Search for the cell housing the specified text and yield its (x, y) center coordinate. 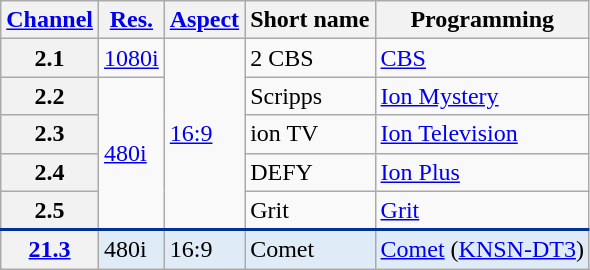
1080i (132, 58)
DEFY (310, 172)
Comet (KNSN-DT3) (482, 250)
Programming (482, 20)
Aspect (204, 20)
2.4 (50, 172)
2.1 (50, 58)
Short name (310, 20)
Ion Television (482, 134)
Res. (132, 20)
Channel (50, 20)
ion TV (310, 134)
CBS (482, 58)
Comet (310, 250)
Scripps (310, 96)
2.5 (50, 210)
2.2 (50, 96)
21.3 (50, 250)
Ion Plus (482, 172)
Ion Mystery (482, 96)
2.3 (50, 134)
2 CBS (310, 58)
